For the text-containing cell, return its midpoint in (X, Y) coordinate format. 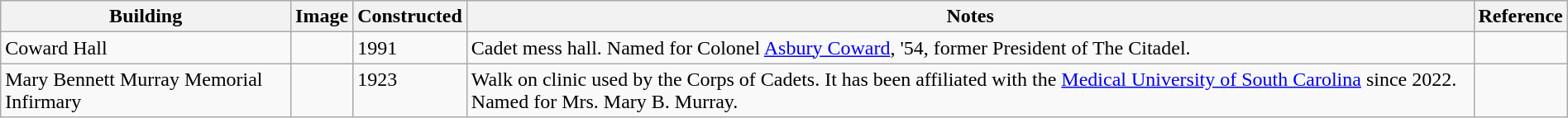
1991 (410, 48)
Constructed (410, 17)
Reference (1520, 17)
Coward Hall (146, 48)
1923 (410, 91)
Notes (970, 17)
Cadet mess hall. Named for Colonel Asbury Coward, '54, former President of The Citadel. (970, 48)
Image (323, 17)
Building (146, 17)
Mary Bennett Murray Memorial Infirmary (146, 91)
